Return the (x, y) coordinate for the center point of the cell that contains the specified text.  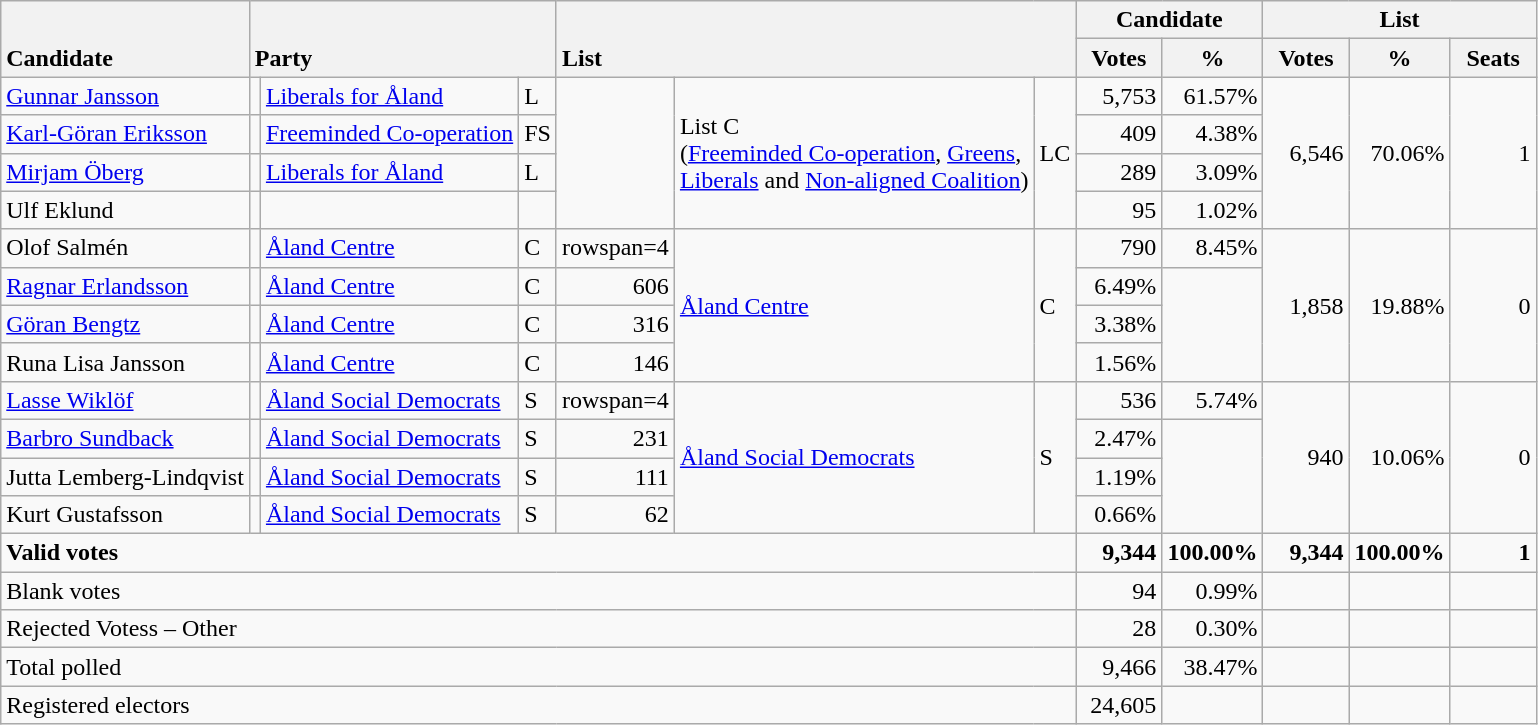
0.30% (1212, 629)
146 (615, 362)
Göran Bengtz (126, 324)
3.09% (1212, 172)
Olof Salmén (126, 248)
Kurt Gustafsson (126, 515)
606 (615, 286)
62 (615, 515)
1.02% (1212, 210)
LC (1055, 153)
Total polled (538, 667)
0.66% (1119, 515)
231 (615, 438)
Jutta Lemberg-Lindqvist (126, 477)
Freeminded Co-operation (389, 134)
5,753 (1119, 96)
2.47% (1119, 438)
3.38% (1119, 324)
70.06% (1400, 153)
Lasse Wiklöf (126, 400)
409 (1119, 134)
Ulf Eklund (126, 210)
Gunnar Jansson (126, 96)
6.49% (1119, 286)
Barbro Sundback (126, 438)
19.88% (1400, 305)
95 (1119, 210)
111 (615, 477)
Rejected Votess – Other (538, 629)
316 (615, 324)
0.99% (1212, 591)
289 (1119, 172)
Registered electors (538, 705)
5.74% (1212, 400)
8.45% (1212, 248)
Party (402, 39)
Seats (1493, 58)
28 (1119, 629)
Mirjam Öberg (126, 172)
Valid votes (538, 553)
4.38% (1212, 134)
Blank votes (538, 591)
94 (1119, 591)
List C(Freeminded Co-operation, Greens,Liberals and Non-aligned Coalition) (854, 153)
1.56% (1119, 362)
536 (1119, 400)
Ragnar Erlandsson (126, 286)
1.19% (1119, 477)
Runa Lisa Jansson (126, 362)
9,466 (1119, 667)
Karl-Göran Eriksson (126, 134)
38.47% (1212, 667)
1,858 (1306, 305)
790 (1119, 248)
24,605 (1119, 705)
61.57% (1212, 96)
940 (1306, 457)
FS (538, 134)
10.06% (1400, 457)
6,546 (1306, 153)
